Determine the (x, y) coordinate at the center of the cell enclosing the given text.  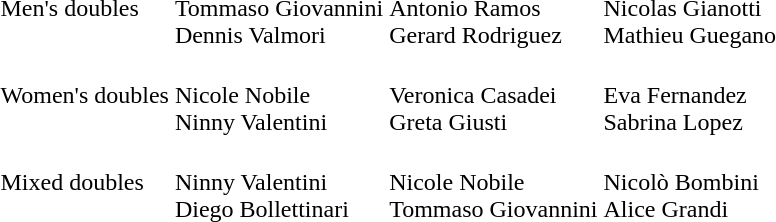
Nicole NobileNinny Valentini (278, 95)
Veronica CasadeiGreta Giusti (494, 95)
